Return the [x, y] coordinate for the center point of the cell that contains the specified text.  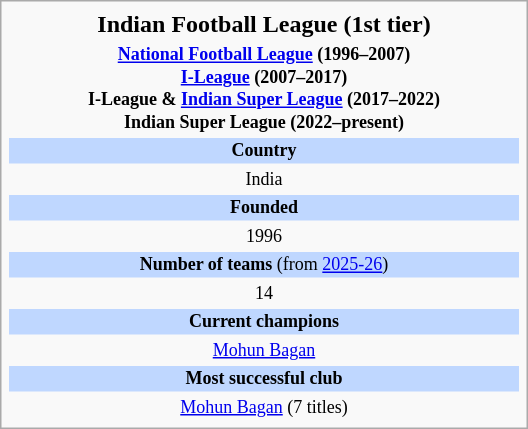
Current champions [264, 322]
Country [264, 151]
National Football League (1996–2007)I-League (2007–2017)I-League & Indian Super League (2017–2022) Indian Super League (2022–present) [264, 88]
Founded [264, 208]
Indian Football League (1st tier) [264, 24]
Mohun Bagan (7 titles) [264, 408]
Most successful club [264, 379]
India [264, 180]
1996 [264, 237]
Number of teams (from 2025-26) [264, 265]
14 [264, 294]
Mohun Bagan [264, 351]
